Scan for the cell matching the given text and deliver its [x, y] coordinate at center. 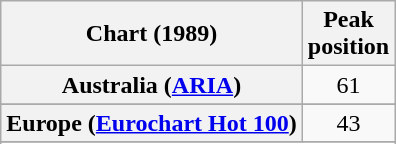
61 [348, 85]
Europe (Eurochart Hot 100) [152, 123]
Chart (1989) [152, 34]
Australia (ARIA) [152, 85]
Peakposition [348, 34]
43 [348, 123]
